Search for the cell housing the specified text and yield its (x, y) center coordinate. 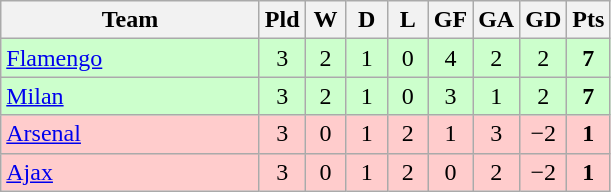
4 (450, 58)
Pld (282, 20)
Ajax (130, 172)
Milan (130, 96)
Team (130, 20)
Flamengo (130, 58)
Arsenal (130, 134)
Pts (588, 20)
L (408, 20)
GD (544, 20)
GF (450, 20)
D (366, 20)
W (326, 20)
GA (496, 20)
